Pinpoint the cell where the given text exists, returning its [X, Y] midpoint coordinate. 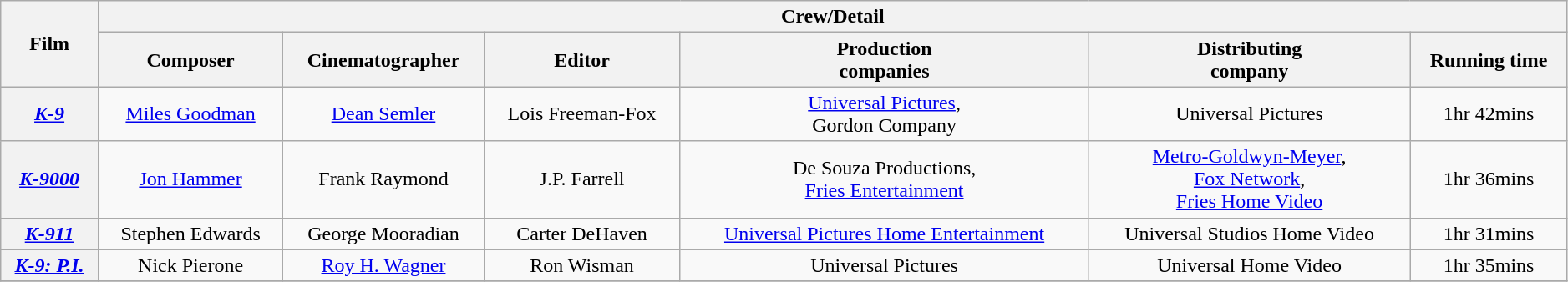
Crew/Detail [832, 17]
Universal Studios Home Video [1250, 234]
Lois Freeman-Fox [581, 113]
Metro-Goldwyn-Meyer, Fox Network, Fries Home Video [1250, 179]
Ron Wisman [581, 265]
Universal Pictures, Gordon Company [884, 113]
Nick Pierone [190, 265]
Frank Raymond [383, 179]
Production companies [884, 60]
De Souza Productions, Fries Entertainment [884, 179]
Dean Semler [383, 113]
K-9: P.I. [50, 265]
Editor [581, 60]
Carter DeHaven [581, 234]
1hr 42mins [1489, 113]
Jon Hammer [190, 179]
K-911 [50, 234]
George Mooradian [383, 234]
Universal Pictures Home Entertainment [884, 234]
Universal Home Video [1250, 265]
K-9 [50, 113]
1hr 35mins [1489, 265]
Miles Goodman [190, 113]
Composer [190, 60]
Stephen Edwards [190, 234]
K-9000 [50, 179]
1hr 36mins [1489, 179]
Cinematographer [383, 60]
Film [50, 43]
Roy H. Wagner [383, 265]
J.P. Farrell [581, 179]
Running time [1489, 60]
1hr 31mins [1489, 234]
Distributing company [1250, 60]
